Determine the [X, Y] coordinate at the center of the cell enclosing the given text.  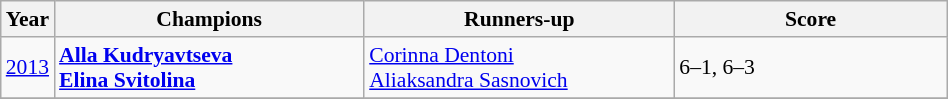
6–1, 6–3 [810, 68]
Corinna Dentoni Aliaksandra Sasnovich [519, 68]
Champions [209, 19]
Alla Kudryavtseva Elina Svitolina [209, 68]
2013 [28, 68]
Score [810, 19]
Runners-up [519, 19]
Year [28, 19]
